Capture the cell that displays the provided text and extract its (x, y) central coordinate. 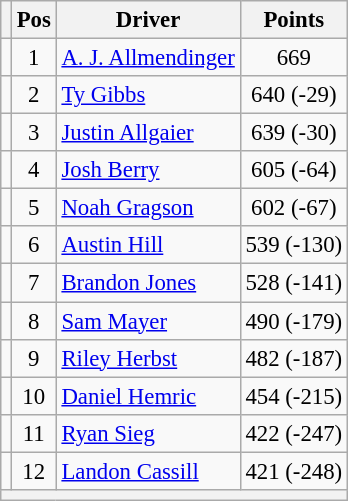
1 (34, 58)
8 (34, 321)
Driver (148, 20)
Riley Herbst (148, 358)
602 (-67) (294, 208)
Noah Gragson (148, 208)
Daniel Hemric (148, 396)
5 (34, 208)
Ty Gibbs (148, 95)
2 (34, 95)
7 (34, 283)
454 (-215) (294, 396)
421 (-248) (294, 471)
A. J. Allmendinger (148, 58)
539 (-130) (294, 245)
669 (294, 58)
Points (294, 20)
Justin Allgaier (148, 133)
Josh Berry (148, 170)
10 (34, 396)
490 (-179) (294, 321)
4 (34, 170)
9 (34, 358)
Austin Hill (148, 245)
Brandon Jones (148, 283)
605 (-64) (294, 170)
640 (-29) (294, 95)
Sam Mayer (148, 321)
639 (-30) (294, 133)
6 (34, 245)
Ryan Sieg (148, 433)
3 (34, 133)
11 (34, 433)
12 (34, 471)
482 (-187) (294, 358)
422 (-247) (294, 433)
Pos (34, 20)
Landon Cassill (148, 471)
528 (-141) (294, 283)
